Pinpoint the cell where the given text exists, returning its [x, y] midpoint coordinate. 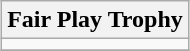
Fair Play Trophy [96, 20]
